Determine the (x, y) coordinate at the center of the cell enclosing the given text.  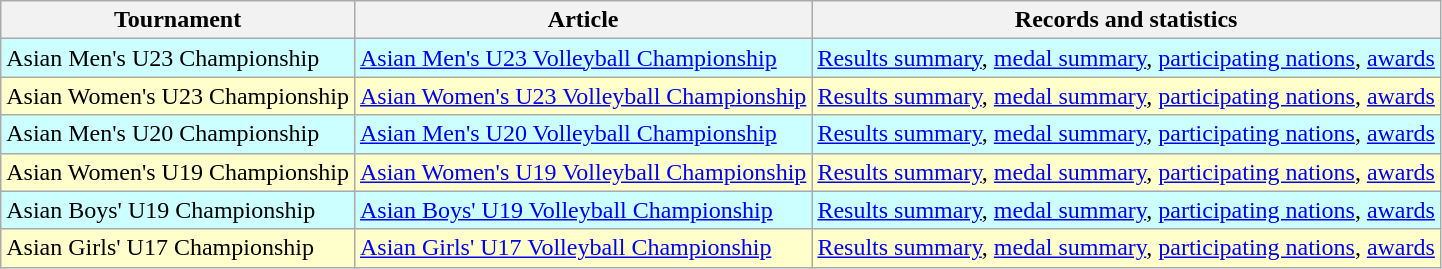
Asian Women's U23 Volleyball Championship (582, 96)
Asian Boys' U19 Championship (178, 210)
Asian Men's U23 Volleyball Championship (582, 58)
Asian Girls' U17 Volleyball Championship (582, 248)
Asian Women's U23 Championship (178, 96)
Asian Men's U23 Championship (178, 58)
Article (582, 20)
Records and statistics (1126, 20)
Asian Men's U20 Volleyball Championship (582, 134)
Tournament (178, 20)
Asian Women's U19 Volleyball Championship (582, 172)
Asian Women's U19 Championship (178, 172)
Asian Boys' U19 Volleyball Championship (582, 210)
Asian Girls' U17 Championship (178, 248)
Asian Men's U20 Championship (178, 134)
